Find where the given text appears and provide that cell's center as [X, Y] coordinate. 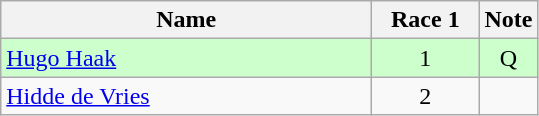
1 [426, 58]
Race 1 [426, 20]
Hugo Haak [186, 58]
Note [508, 20]
Hidde de Vries [186, 96]
2 [426, 96]
Name [186, 20]
Q [508, 58]
